Locate the cell with the specified text and output its (X, Y) center coordinate. 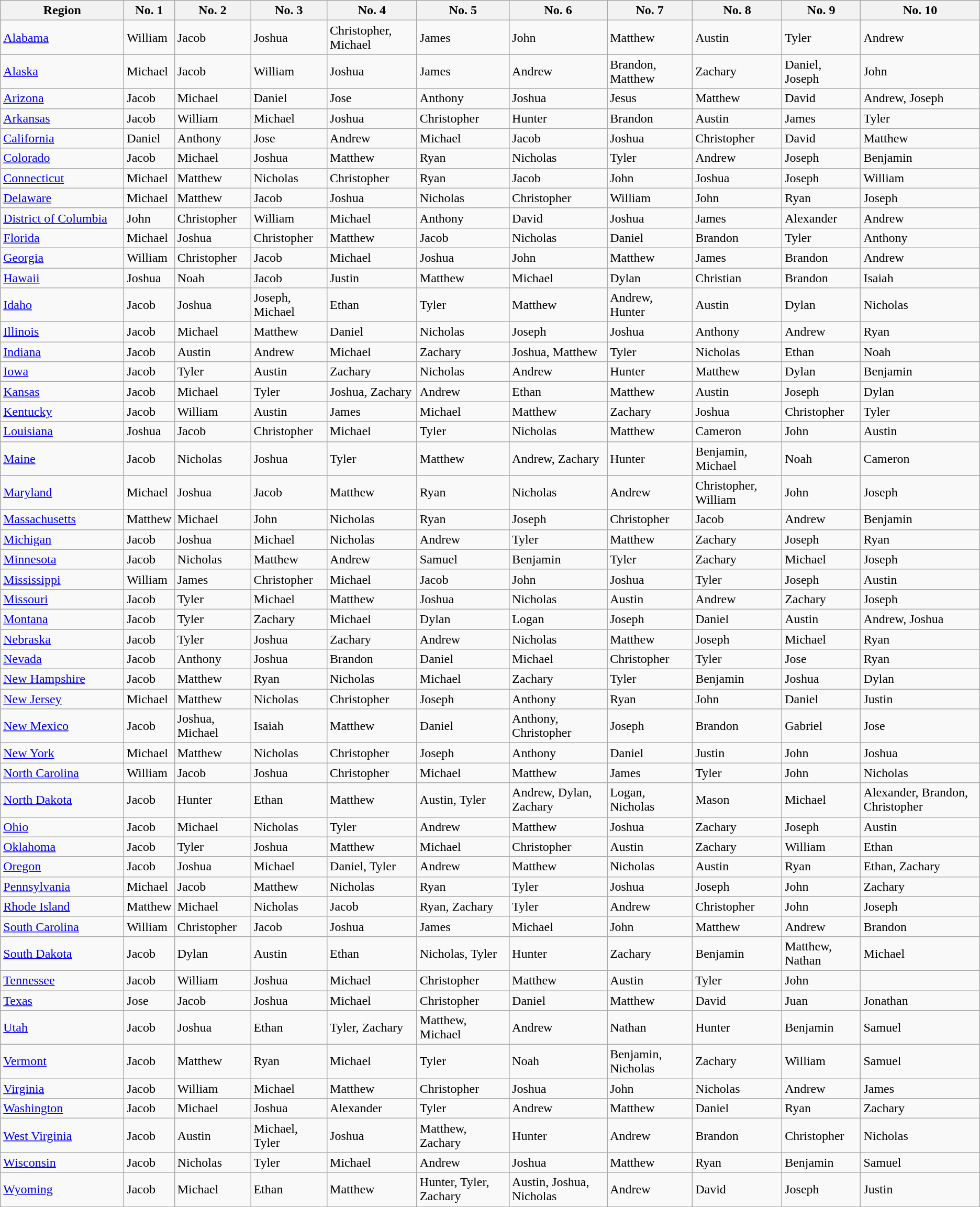
Nathan (650, 1027)
Michael, Tyler (289, 1135)
Tennessee (62, 980)
Christopher, William (737, 492)
Joshua, Matthew (558, 352)
Washington (62, 1109)
Ryan, Zachary (463, 906)
Wyoming (62, 1190)
Kansas (62, 392)
Logan (558, 619)
Andrew, Dylan, Zachary (558, 800)
Christian (737, 278)
Daniel, Joseph (821, 71)
Jesus (650, 98)
Andrew, Joseph (920, 98)
New York (62, 753)
Kentucky (62, 412)
Vermont (62, 1062)
No. 3 (289, 10)
North Carolina (62, 773)
Logan, Nicholas (650, 800)
Iowa (62, 372)
Virginia (62, 1089)
Massachusetts (62, 519)
No. 5 (463, 10)
Alexander, Brandon, Christopher (920, 800)
No. 10 (920, 10)
Austin, Joshua, Nicholas (558, 1190)
Minnesota (62, 559)
Benjamin, Nicholas (650, 1062)
No. 8 (737, 10)
Oklahoma (62, 847)
District of Columbia (62, 218)
No. 1 (149, 10)
Delaware (62, 198)
Idaho (62, 305)
California (62, 138)
West Virginia (62, 1135)
Juan (821, 1001)
Joseph, Michael (289, 305)
Alaska (62, 71)
Michigan (62, 539)
Maryland (62, 492)
Texas (62, 1001)
No. 9 (821, 10)
Mason (737, 800)
Tyler, Zachary (372, 1027)
Hunter, Tyler, Zachary (463, 1190)
Gabriel (821, 726)
No. 6 (558, 10)
No. 2 (213, 10)
Louisiana (62, 431)
Nevada (62, 659)
New Mexico (62, 726)
Missouri (62, 599)
Connecticut (62, 178)
New Jersey (62, 699)
Montana (62, 619)
Christopher, Michael (372, 38)
Wisconsin (62, 1162)
Ohio (62, 827)
Region (62, 10)
New Hampshire (62, 679)
Alabama (62, 38)
Mississippi (62, 579)
Arkansas (62, 118)
Andrew, Zachary (558, 459)
Hawaii (62, 278)
No. 7 (650, 10)
Austin, Tyler (463, 800)
Matthew, Nathan (821, 953)
Nicholas, Tyler (463, 953)
No. 4 (372, 10)
Indiana (62, 352)
Andrew, Joshua (920, 619)
Benjamin, Michael (737, 459)
Ethan, Zachary (920, 867)
Utah (62, 1027)
Joshua, Michael (213, 726)
Brandon, Matthew (650, 71)
Nebraska (62, 639)
Oregon (62, 867)
Florida (62, 238)
Anthony, Christopher (558, 726)
Pennsylvania (62, 887)
Jonathan (920, 1001)
Arizona (62, 98)
Maine (62, 459)
Joshua, Zachary (372, 392)
Georgia (62, 258)
South Carolina (62, 926)
Andrew, Hunter (650, 305)
Matthew, Michael (463, 1027)
South Dakota (62, 953)
North Dakota (62, 800)
Matthew, Zachary (463, 1135)
Colorado (62, 158)
Daniel, Tyler (372, 867)
Rhode Island (62, 906)
Illinois (62, 332)
